Pinpoint the cell where the given text exists, returning its (x, y) midpoint coordinate. 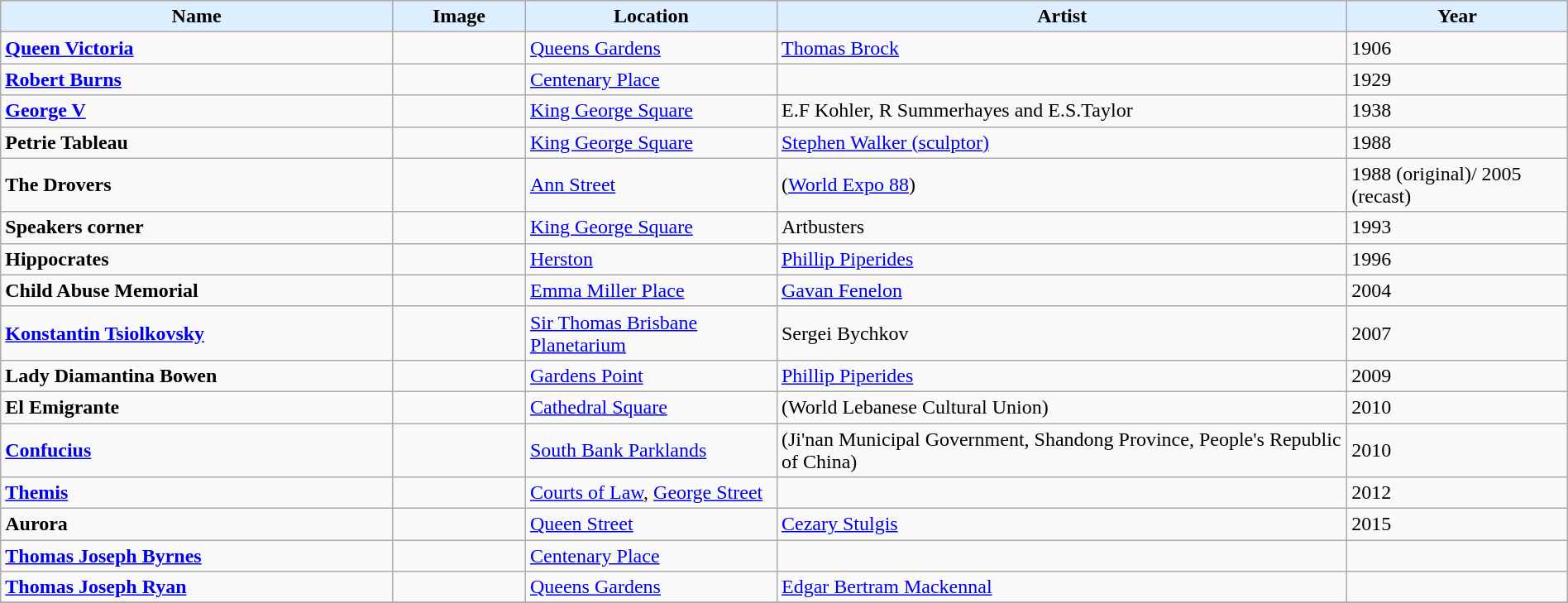
Edgar Bertram Mackennal (1062, 587)
Artbusters (1062, 227)
South Bank Parklands (651, 450)
Emma Miller Place (651, 290)
Hippocrates (197, 259)
1996 (1457, 259)
1906 (1457, 48)
1929 (1457, 79)
Cathedral Square (651, 407)
2009 (1457, 376)
Konstantin Tsiolkovsky (197, 333)
George V (197, 111)
Ann Street (651, 185)
The Drovers (197, 185)
E.F Kohler, R Summerhayes and E.S.Taylor (1062, 111)
Confucius (197, 450)
2007 (1457, 333)
Themis (197, 493)
Queen Victoria (197, 48)
(Ji'nan Municipal Government, Shandong Province, People's Republic of China) (1062, 450)
Herston (651, 259)
Sergei Bychkov (1062, 333)
Robert Burns (197, 79)
Sir Thomas Brisbane Planetarium (651, 333)
Image (458, 17)
Name (197, 17)
Gardens Point (651, 376)
(World Expo 88) (1062, 185)
Location (651, 17)
Thomas Joseph Byrnes (197, 556)
Year (1457, 17)
Speakers corner (197, 227)
Thomas Brock (1062, 48)
Artist (1062, 17)
1988 (1457, 142)
Stephen Walker (sculptor) (1062, 142)
Queen Street (651, 524)
1993 (1457, 227)
Courts of Law, George Street (651, 493)
(World Lebanese Cultural Union) (1062, 407)
Petrie Tableau (197, 142)
Aurora (197, 524)
El Emigrante (197, 407)
Thomas Joseph Ryan (197, 587)
2004 (1457, 290)
2012 (1457, 493)
Lady Diamantina Bowen (197, 376)
Cezary Stulgis (1062, 524)
Gavan Fenelon (1062, 290)
Child Abuse Memorial (197, 290)
1938 (1457, 111)
1988 (original)/ 2005 (recast) (1457, 185)
2015 (1457, 524)
